Scan for the cell matching the given text and deliver its [x, y] coordinate at center. 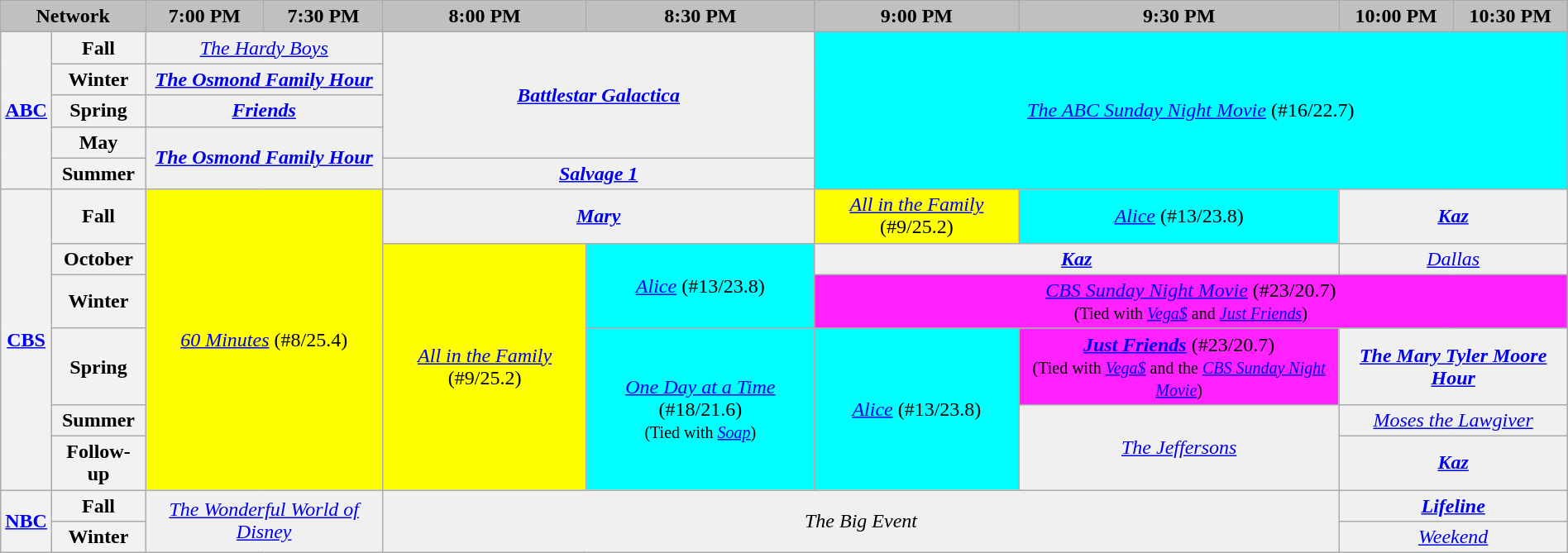
9:00 PM [916, 17]
Moses the Lawgiver [1453, 420]
CBS Sunday Night Movie (#23/20.7)(Tied with Vega$ and Just Friends) [1191, 301]
The Hardy Boys [265, 48]
60 Minutes (#8/25.4) [265, 339]
NBC [26, 521]
One Day at a Time (#18/21.6)(Tied with Soap) [700, 408]
CBS [26, 339]
8:30 PM [700, 17]
7:30 PM [323, 17]
Follow-up [98, 463]
8:00 PM [485, 17]
The Big Event [861, 521]
The Wonderful World of Disney [265, 521]
9:30 PM [1179, 17]
Friends [265, 111]
Weekend [1453, 537]
October [98, 259]
The Jeffersons [1179, 446]
Mary [599, 217]
10:30 PM [1510, 17]
May [98, 142]
Salvage 1 [599, 174]
Dallas [1453, 259]
Network [73, 17]
Lifeline [1453, 505]
The Mary Tyler Moore Hour [1453, 366]
The ABC Sunday Night Movie (#16/22.7) [1191, 111]
Battlestar Galactica [599, 95]
10:00 PM [1396, 17]
7:00 PM [205, 17]
ABC [26, 111]
Just Friends (#23/20.7)(Tied with Vega$ and the CBS Sunday Night Movie) [1179, 366]
